Search for the cell housing the specified text and yield its (X, Y) center coordinate. 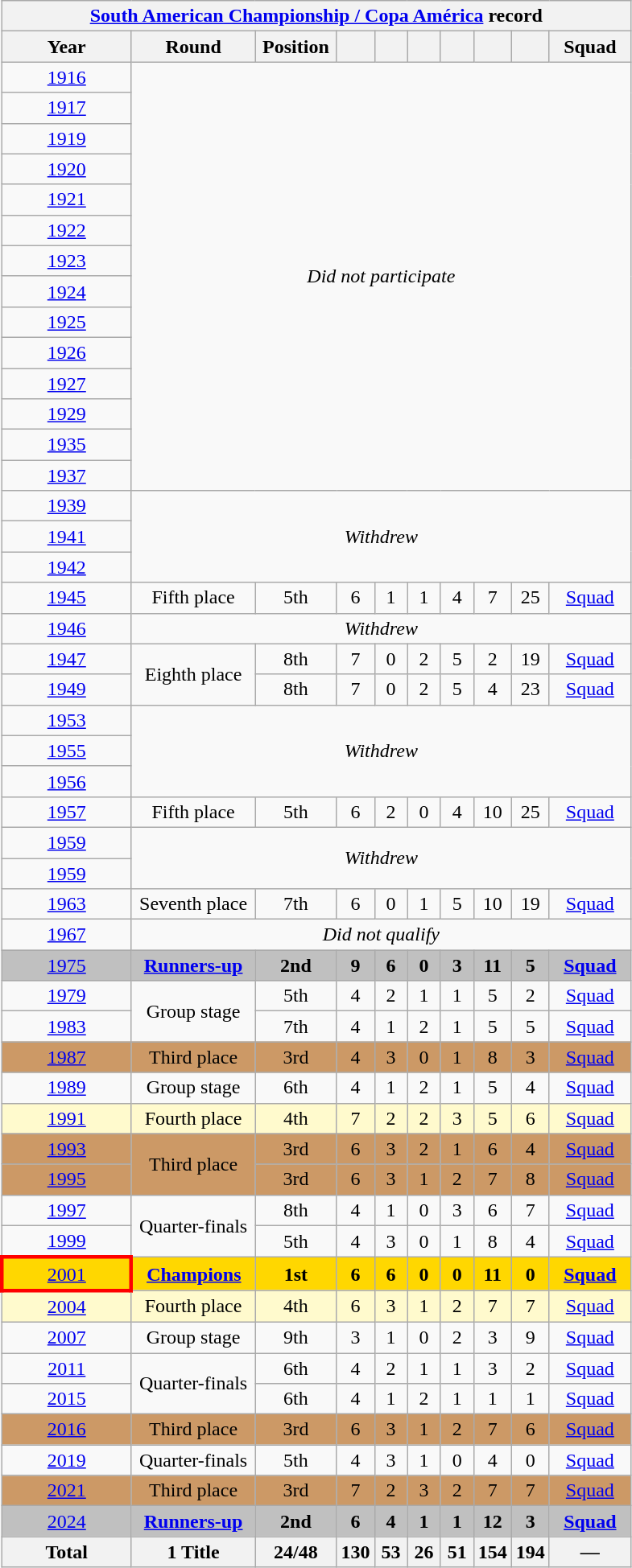
2011 (66, 1368)
1917 (66, 108)
1923 (66, 261)
53 (391, 1552)
24/48 (296, 1552)
194 (530, 1552)
1937 (66, 475)
2001 (66, 1274)
1 Title (193, 1552)
1979 (66, 996)
1967 (66, 935)
1920 (66, 169)
2007 (66, 1337)
1999 (66, 1241)
2015 (66, 1399)
Eighth place (193, 674)
1953 (66, 720)
1939 (66, 506)
1975 (66, 965)
1942 (66, 567)
1935 (66, 445)
154 (493, 1552)
Year (66, 47)
1926 (66, 352)
1949 (66, 689)
2021 (66, 1491)
1922 (66, 230)
1945 (66, 598)
1997 (66, 1210)
1927 (66, 384)
2016 (66, 1430)
1st (296, 1274)
1993 (66, 1149)
1921 (66, 200)
South American Championship / Copa América record (316, 16)
1946 (66, 628)
1991 (66, 1118)
1989 (66, 1088)
— (589, 1552)
Total (66, 1552)
Champions (193, 1274)
Position (296, 47)
Did not qualify (381, 935)
Round (193, 47)
1919 (66, 138)
1947 (66, 659)
1983 (66, 1027)
1916 (66, 77)
Seventh place (193, 904)
51 (457, 1552)
9th (296, 1337)
1987 (66, 1057)
2004 (66, 1307)
2024 (66, 1521)
1956 (66, 781)
1924 (66, 291)
26 (423, 1552)
12 (493, 1521)
1955 (66, 751)
130 (356, 1552)
2019 (66, 1460)
1925 (66, 322)
1957 (66, 812)
1941 (66, 537)
Did not participate (381, 277)
1995 (66, 1179)
1963 (66, 904)
1929 (66, 414)
23 (530, 689)
